Output the [X, Y] coordinate of the center of the cell containing the given text.  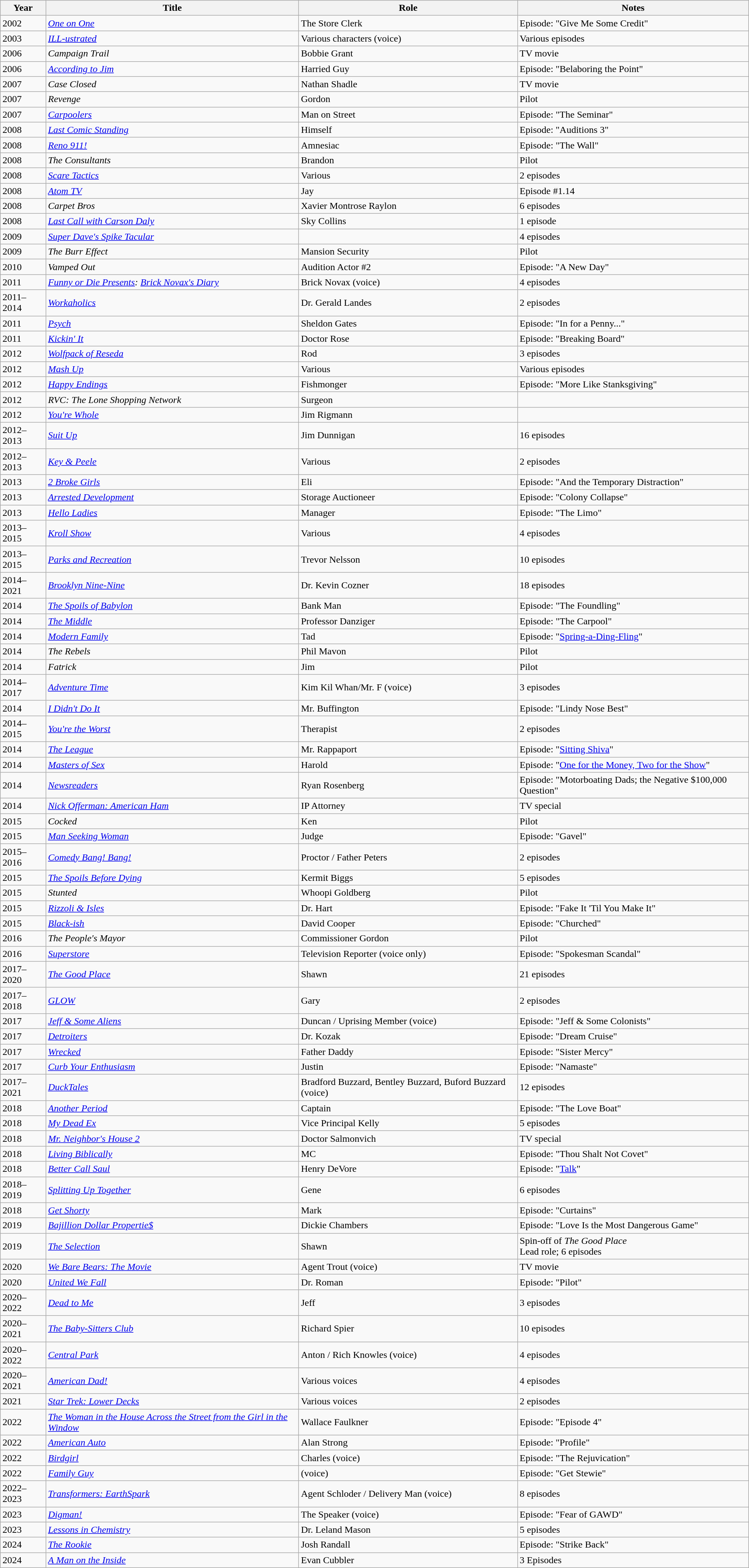
David Cooper [408, 923]
Episode: "The Wall" [633, 145]
Agent Trout (voice) [408, 1267]
Scare Tactics [172, 175]
Role [408, 8]
Audition Actor #2 [408, 267]
Charles (voice) [408, 1458]
Brooklyn Nine-Nine [172, 585]
(voice) [408, 1473]
Dr. Leland Mason [408, 1530]
The Rebels [172, 652]
Vamped Out [172, 267]
Episode: "The Love Boat" [633, 1108]
Richard Spier [408, 1329]
Justin [408, 1067]
Funny or Die Presents: Brick Novax's Diary [172, 282]
Get Shorty [172, 1210]
Newsreaders [172, 785]
Notes [633, 8]
Jeff & Some Aliens [172, 1021]
Wrecked [172, 1051]
Himself [408, 130]
Campaign Trail [172, 54]
Evan Cubbler [408, 1560]
Central Park [172, 1354]
Vice Principal Kelly [408, 1123]
The Store Clerk [408, 23]
Alan Strong [408, 1443]
The Speaker (voice) [408, 1514]
Episode: "Get Stewie" [633, 1473]
Suit Up [172, 435]
Episode #1.14 [633, 191]
Gary [408, 1001]
2014–2015 [23, 728]
Dr. Gerald Landes [408, 303]
2017–2020 [23, 974]
Mr. Buffington [408, 708]
Last Call with Carson Daly [172, 221]
Living Biblically [172, 1154]
Digman! [172, 1514]
Masters of Sex [172, 765]
The Middle [172, 621]
18 episodes [633, 585]
Episode: "Lindy Nose Best" [633, 708]
ILL-ustrated [172, 38]
Episode: "Fear of GAWD" [633, 1514]
The People's Mayor [172, 938]
Various characters (voice) [408, 38]
IP Attorney [408, 806]
Episode: "Spring-a-Ding-Fling" [633, 636]
Episode: "In for a Penny..." [633, 323]
Commissioner Gordon [408, 938]
Storage Auctioneer [408, 497]
Revenge [172, 99]
The Spoils Before Dying [172, 878]
Episode: "Gavel" [633, 836]
According to Jim [172, 69]
Dead to Me [172, 1302]
Duncan / Uprising Member (voice) [408, 1021]
The Baby-Sitters Club [172, 1329]
Proctor / Father Peters [408, 857]
Judge [408, 836]
DuckTales [172, 1088]
American Auto [172, 1443]
2017–2018 [23, 1001]
Man on Street [408, 114]
RVC: The Lone Shopping Network [172, 399]
Eli [408, 482]
Doctor Salmonvich [408, 1139]
Carpoolers [172, 114]
Manager [408, 513]
2003 [23, 38]
Black-ish [172, 923]
1 episode [633, 221]
You're the Worst [172, 728]
Episode: "Sister Mercy" [633, 1051]
Lessons in Chemistry [172, 1530]
Spin-off of The Good PlaceLead role; 6 episodes [633, 1246]
Whoopi Goldberg [408, 893]
The Rookie [172, 1545]
MC [408, 1154]
2017–2021 [23, 1088]
I Didn't Do It [172, 708]
Better Call Saul [172, 1169]
Episode: "Sitting Shiva" [633, 749]
Episode: "Belaboring the Point" [633, 69]
Episode: "Motorboating Dads; the Negative $100,000 Question" [633, 785]
Happy Endings [172, 384]
Jay [408, 191]
GLOW [172, 1001]
Dr. Kevin Cozner [408, 585]
Brick Novax (voice) [408, 282]
Bradford Buzzard, Bentley Buzzard, Buford Buzzard (voice) [408, 1088]
Episode: "And the Temporary Distraction" [633, 482]
Episode: "One for the Money, Two for the Show" [633, 765]
A Man on the Inside [172, 1560]
Episode: "The Seminar" [633, 114]
Title [172, 8]
Phil Mavon [408, 652]
Josh Randall [408, 1545]
Agent Schloder / Delivery Man (voice) [408, 1494]
Fatrick [172, 667]
Episode: "The Foundling" [633, 606]
Episode: "Episode 4" [633, 1422]
Captain [408, 1108]
Professor Danziger [408, 621]
Mr. Rappaport [408, 749]
Nick Offerman: American Ham [172, 806]
Episode: "The Limo" [633, 513]
Kroll Show [172, 533]
Parks and Recreation [172, 559]
Episode: "Talk" [633, 1169]
Jeff [408, 1302]
Cocked [172, 821]
Dickie Chambers [408, 1225]
2018–2019 [23, 1189]
Bajillion Dollar Propertie$ [172, 1225]
2010 [23, 267]
Amnesiac [408, 145]
Superstore [172, 954]
Ken [408, 821]
Gordon [408, 99]
Episode: "Profile" [633, 1443]
Man Seeking Woman [172, 836]
Nathan Shadle [408, 84]
Dr. Hart [408, 908]
Episode: "Love Is the Most Dangerous Game" [633, 1225]
Rizzoli & Isles [172, 908]
Kickin' It [172, 339]
Reno 911! [172, 145]
8 episodes [633, 1494]
Episode: "Colony Collapse" [633, 497]
2014–2017 [23, 688]
Episode: "Fake It 'Til You Make It" [633, 908]
Episode: "Thou Shalt Not Covet" [633, 1154]
Bobbie Grant [408, 54]
Mansion Security [408, 252]
Jim Rigmann [408, 415]
The Consultants [172, 160]
One on One [172, 23]
Television Reporter (voice only) [408, 954]
Episode: "The Carpool" [633, 621]
The League [172, 749]
Episode: "Give Me Some Credit" [633, 23]
Episode: "Breaking Board" [633, 339]
Ryan Rosenberg [408, 785]
Doctor Rose [408, 339]
Episode: "Churched" [633, 923]
Tad [408, 636]
Therapist [408, 728]
Wolfpack of Reseda [172, 354]
Hello Ladies [172, 513]
Sky Collins [408, 221]
Episode: "Dream Cruise" [633, 1036]
Birdgirl [172, 1458]
Episode: "Strike Back" [633, 1545]
Rod [408, 354]
American Dad! [172, 1381]
Dr. Roman [408, 1282]
Surgeon [408, 399]
Dr. Kozak [408, 1036]
Episode: "Pilot" [633, 1282]
Adventure Time [172, 688]
Kermit Biggs [408, 878]
Case Closed [172, 84]
Wallace Faulkner [408, 1422]
Splitting Up Together [172, 1189]
Last Comic Standing [172, 130]
Xavier Montrose Raylon [408, 206]
Comedy Bang! Bang! [172, 857]
The Selection [172, 1246]
Trevor Nelsson [408, 559]
Detroiters [172, 1036]
Mash Up [172, 369]
The Good Place [172, 974]
Father Daddy [408, 1051]
Key & Peele [172, 461]
16 episodes [633, 435]
We Bare Bears: The Movie [172, 1267]
Harried Guy [408, 69]
Super Dave's Spike Tacular [172, 237]
12 episodes [633, 1088]
Arrested Development [172, 497]
3 Episodes [633, 1560]
Episode: "Namaste" [633, 1067]
Sheldon Gates [408, 323]
Harold [408, 765]
Henry DeVore [408, 1169]
Jim Dunnigan [408, 435]
Another Period [172, 1108]
2002 [23, 23]
21 episodes [633, 974]
United We Fall [172, 1282]
Brandon [408, 160]
Transformers: EarthSpark [172, 1494]
The Woman in the House Across the Street from the Girl in the Window [172, 1422]
Family Guy [172, 1473]
The Burr Effect [172, 252]
2 Broke Girls [172, 482]
Curb Your Enthusiasm [172, 1067]
Episode: "Auditions 3" [633, 130]
2014–2021 [23, 585]
Workaholics [172, 303]
Mark [408, 1210]
2022–2023 [23, 1494]
Carpet Bros [172, 206]
Episode: "Jeff & Some Colonists" [633, 1021]
Jim [408, 667]
Year [23, 8]
2015–2016 [23, 857]
Star Trek: Lower Decks [172, 1402]
Atom TV [172, 191]
2011–2014 [23, 303]
Episode: "The Rejuvication" [633, 1458]
2021 [23, 1402]
Fishmonger [408, 384]
Mr. Neighbor's House 2 [172, 1139]
You're Whole [172, 415]
Kim Kil Whan/Mr. F (voice) [408, 688]
Stunted [172, 893]
Episode: "More Like Stanksgiving" [633, 384]
My Dead Ex [172, 1123]
Gene [408, 1189]
Episode: "Spokesman Scandal" [633, 954]
Episode: "A New Day" [633, 267]
Modern Family [172, 636]
The Spoils of Babylon [172, 606]
Bank Man [408, 606]
Anton / Rich Knowles (voice) [408, 1354]
Psych [172, 323]
Episode: "Curtains" [633, 1210]
